Locate the cell with the specified text and output its (X, Y) center coordinate. 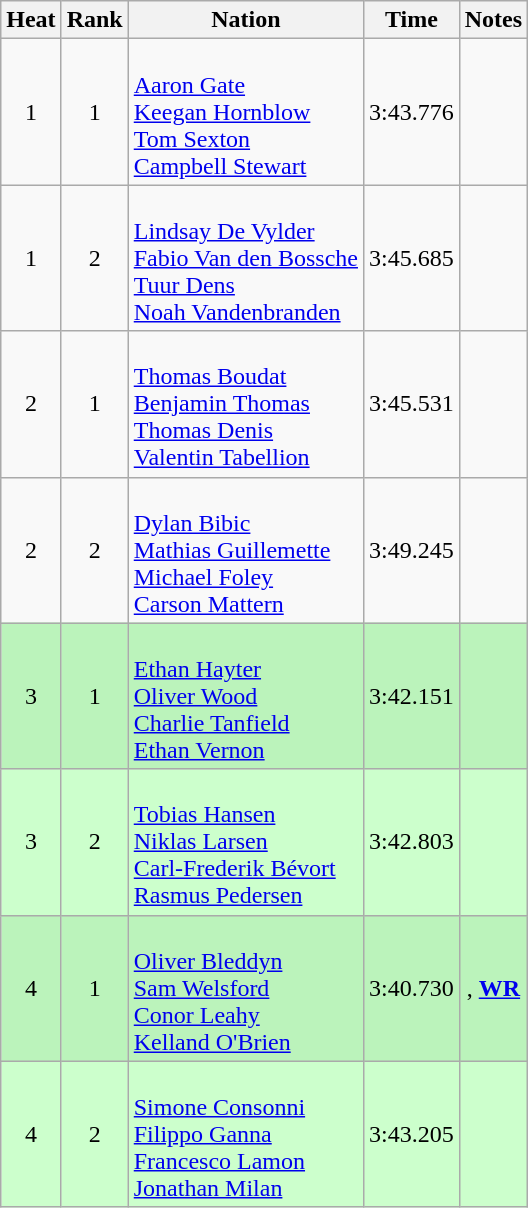
3:42.151 (411, 696)
Nation (246, 20)
Heat (31, 20)
Aaron GateKeegan HornblowTom SextonCampbell Stewart (246, 112)
3:43.776 (411, 112)
Oliver BleddynSam WelsfordConor LeahyKelland O'Brien (246, 988)
3:43.205 (411, 1134)
3:40.730 (411, 988)
3:42.803 (411, 842)
3:45.531 (411, 404)
Ethan HayterOliver WoodCharlie TanfieldEthan Vernon (246, 696)
Notes (493, 20)
Rank (94, 20)
Tobias HansenNiklas LarsenCarl-Frederik BévortRasmus Pedersen (246, 842)
3:49.245 (411, 550)
Time (411, 20)
, WR (493, 988)
Simone ConsonniFilippo GannaFrancesco LamonJonathan Milan (246, 1134)
Dylan BibicMathias GuillemetteMichael FoleyCarson Mattern (246, 550)
3:45.685 (411, 258)
Thomas BoudatBenjamin ThomasThomas DenisValentin Tabellion (246, 404)
Lindsay De VylderFabio Van den BosscheTuur DensNoah Vandenbranden (246, 258)
